Output the [X, Y] coordinate of the center of the cell containing the given text.  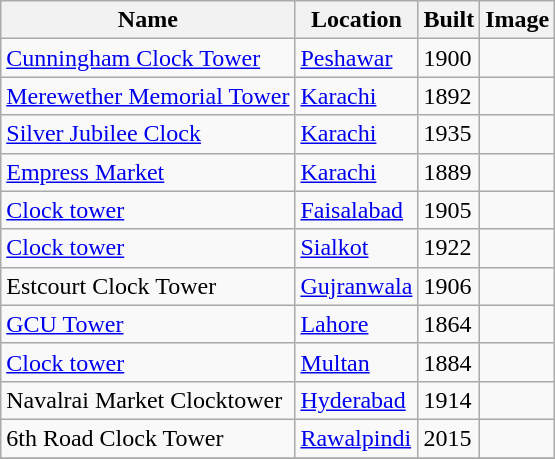
6th Road Clock Tower [148, 438]
Location [356, 20]
1892 [449, 96]
Empress Market [148, 172]
1889 [449, 172]
Sialkot [356, 248]
1935 [449, 134]
Estcourt Clock Tower [148, 286]
GCU Tower [148, 324]
Hyderabad [356, 400]
1884 [449, 362]
Cunningham Clock Tower [148, 58]
1922 [449, 248]
Peshawar [356, 58]
Gujranwala [356, 286]
Merewether Memorial Tower [148, 96]
1905 [449, 210]
1864 [449, 324]
1900 [449, 58]
Lahore [356, 324]
2015 [449, 438]
1906 [449, 286]
Faisalabad [356, 210]
Silver Jubilee Clock [148, 134]
Navalrai Market Clocktower [148, 400]
1914 [449, 400]
Rawalpindi [356, 438]
Built [449, 20]
Name [148, 20]
Image [518, 20]
Multan [356, 362]
